Find where the given text appears and provide that cell's center as (X, Y) coordinate. 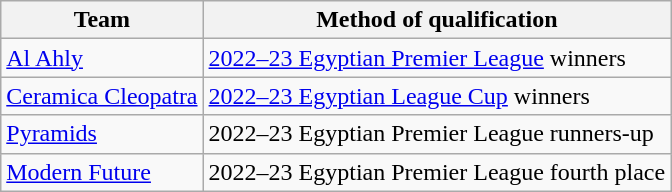
2022–23 Egyptian Premier League runners-up (437, 134)
Ceramica Cleopatra (102, 96)
2022–23 Egyptian Premier League fourth place (437, 172)
Modern Future (102, 172)
Method of qualification (437, 20)
2022–23 Egyptian Premier League winners (437, 58)
Team (102, 20)
2022–23 Egyptian League Cup winners (437, 96)
Pyramids (102, 134)
Al Ahly (102, 58)
